Detect which cell encompasses the target text, then output its (X, Y) center coordinate. 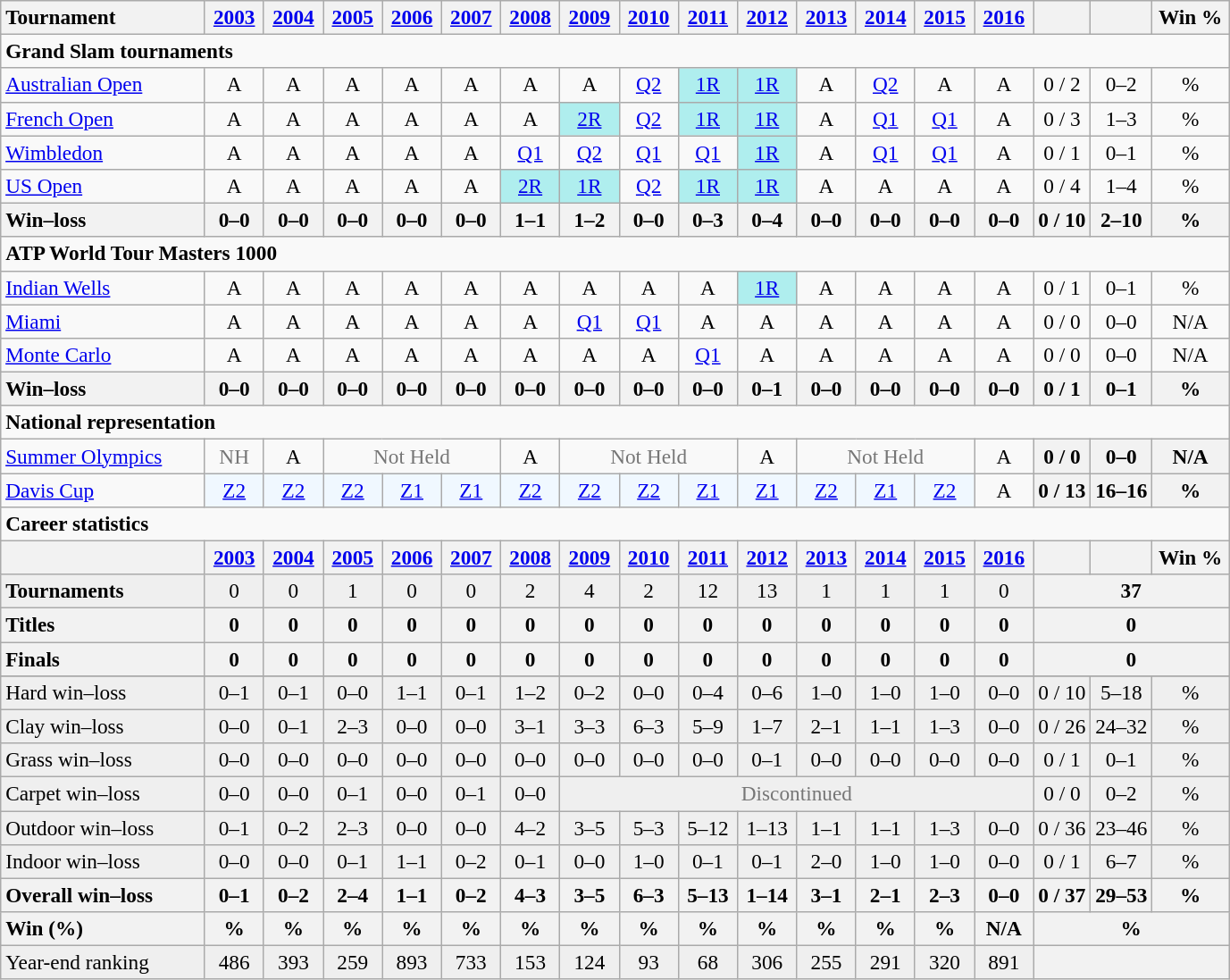
68 (707, 962)
3–3 (590, 726)
320 (944, 962)
Carpet win–loss (103, 793)
124 (590, 962)
Clay win–loss (103, 726)
Indoor win–loss (103, 861)
733 (471, 962)
Wimbledon (103, 152)
1–13 (767, 827)
1–4 (1122, 186)
0 / 4 (1062, 186)
5–18 (1122, 692)
Tournament (103, 17)
0 / 13 (1062, 490)
393 (293, 962)
Tournaments (103, 591)
6–7 (1122, 861)
306 (767, 962)
0 / 37 (1062, 895)
12 (707, 591)
153 (530, 962)
Miami (103, 321)
5–13 (707, 895)
1–14 (767, 895)
US Open (103, 186)
24–32 (1122, 726)
13 (767, 591)
NH (234, 456)
893 (412, 962)
Monte Carlo (103, 355)
Year-end ranking (103, 962)
4–3 (530, 895)
2–4 (353, 895)
0 / 2 (1062, 85)
0 / 3 (1062, 119)
Finals (103, 658)
5–12 (707, 827)
Grand Slam tournaments (615, 51)
1–7 (767, 726)
29–53 (1122, 895)
2–10 (1122, 220)
Summer Olympics (103, 456)
Davis Cup (103, 490)
Career statistics (615, 524)
Titles (103, 624)
259 (353, 962)
16–16 (1122, 490)
Discontinued (797, 793)
0 / 36 (1062, 827)
Overall win–loss (103, 895)
5–9 (707, 726)
Australian Open (103, 85)
French Open (103, 119)
93 (648, 962)
0 / 26 (1062, 726)
0–3 (707, 220)
National representation (615, 423)
291 (885, 962)
255 (826, 962)
Outdoor win–loss (103, 827)
4–2 (530, 827)
486 (234, 962)
ATP World Tour Masters 1000 (615, 254)
Win (%) (103, 928)
5–3 (648, 827)
Hard win–loss (103, 692)
4 (590, 591)
23–46 (1122, 827)
37 (1131, 591)
Indian Wells (103, 288)
0–6 (767, 692)
891 (1004, 962)
2–0 (826, 861)
Grass win–loss (103, 759)
